Pinpoint the cell where the given text exists, returning its [x, y] midpoint coordinate. 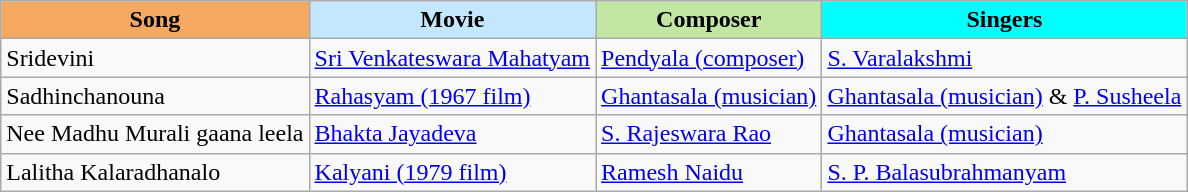
Lalitha Kalaradhanalo [155, 172]
Sri Venkateswara Mahatyam [452, 58]
Ghantasala (musician) & P. Susheela [1004, 96]
Rahasyam (1967 film) [452, 96]
Song [155, 20]
Sadhinchanouna [155, 96]
Composer [709, 20]
S. Rajeswara Rao [709, 134]
Ramesh Naidu [709, 172]
Movie [452, 20]
Singers [1004, 20]
Bhakta Jayadeva [452, 134]
Sridevini [155, 58]
S. Varalakshmi [1004, 58]
Kalyani (1979 film) [452, 172]
Nee Madhu Murali gaana leela [155, 134]
S. P. Balasubrahmanyam [1004, 172]
Pendyala (composer) [709, 58]
